Search for the cell housing the specified text and yield its [x, y] center coordinate. 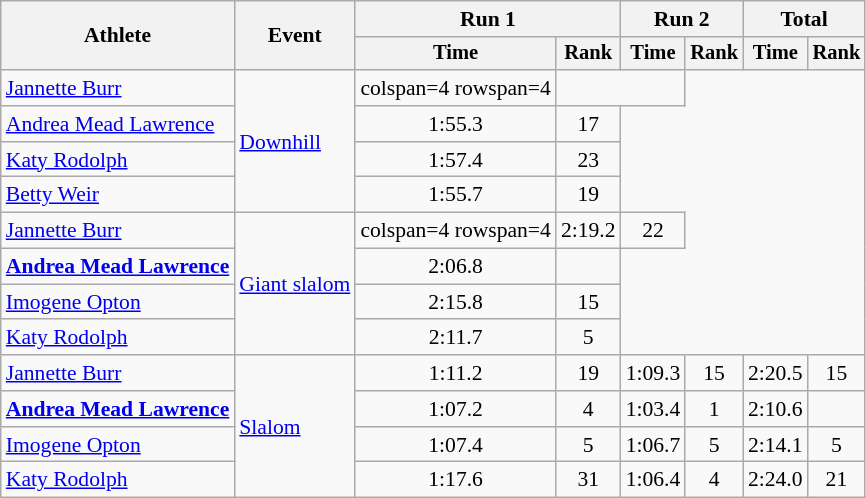
2:15.8 [456, 302]
21 [837, 480]
17 [588, 124]
22 [654, 231]
Athlete [118, 36]
23 [588, 160]
2:19.2 [588, 231]
1:55.3 [456, 124]
31 [588, 480]
Betty Weir [118, 195]
1:17.6 [456, 480]
Total [804, 19]
Giant slalom [294, 284]
1:06.4 [654, 480]
2:10.6 [776, 409]
Downhill [294, 141]
1:03.4 [654, 409]
1:06.7 [654, 445]
1:55.7 [456, 195]
1 [714, 409]
2:20.5 [776, 373]
2:24.0 [776, 480]
Run 1 [488, 19]
Event [294, 36]
1:07.2 [456, 409]
2:06.8 [456, 267]
1:11.2 [456, 373]
2:14.1 [776, 445]
Run 2 [682, 19]
1:09.3 [654, 373]
2:11.7 [456, 338]
1:07.4 [456, 445]
1:57.4 [456, 160]
Slalom [294, 426]
